For the text-containing cell, return its midpoint in [x, y] coordinate format. 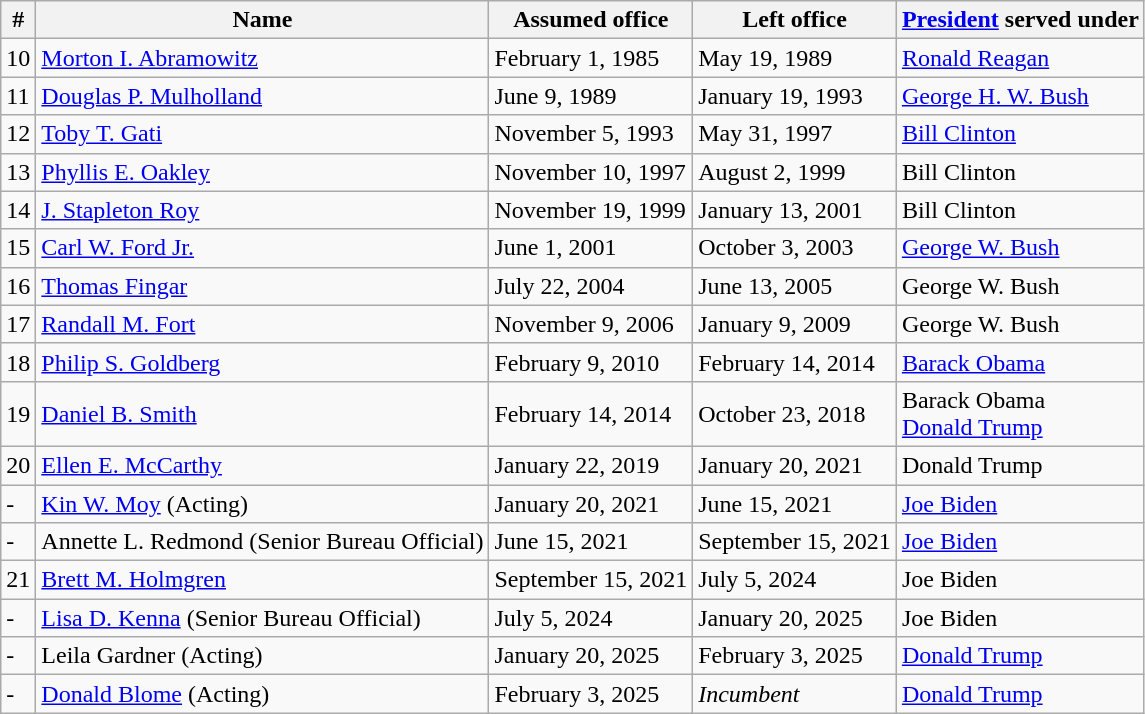
Left office [795, 20]
Ellen E. McCarthy [262, 465]
11 [18, 96]
Lisa D. Kenna (Senior Bureau Official) [262, 618]
October 23, 2018 [795, 414]
Barack ObamaDonald Trump [1020, 414]
Thomas Fingar [262, 286]
Name [262, 20]
10 [18, 58]
Brett M. Holmgren [262, 580]
Randall M. Fort [262, 324]
May 19, 1989 [795, 58]
19 [18, 414]
Douglas P. Mulholland [262, 96]
June 9, 1989 [591, 96]
18 [18, 362]
October 3, 2003 [795, 248]
Incumbent [795, 694]
J. Stapleton Roy [262, 210]
Annette L. Redmond (Senior Bureau Official) [262, 542]
Ronald Reagan [1020, 58]
November 19, 1999 [591, 210]
Daniel B. Smith [262, 414]
Phyllis E. Oakley [262, 172]
January 19, 1993 [795, 96]
May 31, 1997 [795, 134]
Barack Obama [1020, 362]
Carl W. Ford Jr. [262, 248]
January 13, 2001 [795, 210]
20 [18, 465]
16 [18, 286]
George H. W. Bush [1020, 96]
12 [18, 134]
November 9, 2006 [591, 324]
13 [18, 172]
June 13, 2005 [795, 286]
August 2, 1999 [795, 172]
President served under [1020, 20]
February 9, 2010 [591, 362]
July 22, 2004 [591, 286]
November 5, 1993 [591, 134]
November 10, 1997 [591, 172]
21 [18, 580]
February 1, 1985 [591, 58]
Leila Gardner (Acting) [262, 656]
January 22, 2019 [591, 465]
January 9, 2009 [795, 324]
Donald Blome (Acting) [262, 694]
June 1, 2001 [591, 248]
Morton I. Abramowitz [262, 58]
# [18, 20]
17 [18, 324]
Kin W. Moy (Acting) [262, 503]
Philip S. Goldberg [262, 362]
15 [18, 248]
Assumed office [591, 20]
Toby T. Gati [262, 134]
14 [18, 210]
